Determine the (X, Y) coordinate at the center of the cell enclosing the given text.  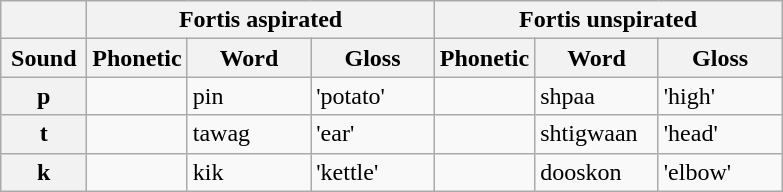
'kettle' (373, 172)
'elbow' (720, 172)
'ear' (373, 134)
t (44, 134)
'potato' (373, 96)
Fortis unspirated (608, 20)
tawag (249, 134)
shtigwaan (597, 134)
pin (249, 96)
dooskon (597, 172)
Sound (44, 58)
kik (249, 172)
k (44, 172)
'head' (720, 134)
p (44, 96)
'high' (720, 96)
Fortis aspirated (261, 20)
shpaa (597, 96)
